Find where the given text appears and provide that cell's center as [x, y] coordinate. 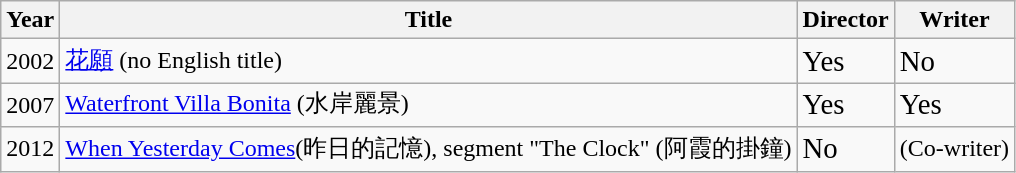
Title [428, 20]
When Yesterday Comes(昨日的記憶), segment "The Clock" (阿霞的掛鐘) [428, 149]
Director [846, 20]
Waterfront Villa Bonita (水岸麗景) [428, 105]
Year [30, 20]
2007 [30, 105]
2002 [30, 61]
(Co-writer) [954, 149]
Writer [954, 20]
花願 (no English title) [428, 61]
2012 [30, 149]
